For the text-containing cell, return its midpoint in [x, y] coordinate format. 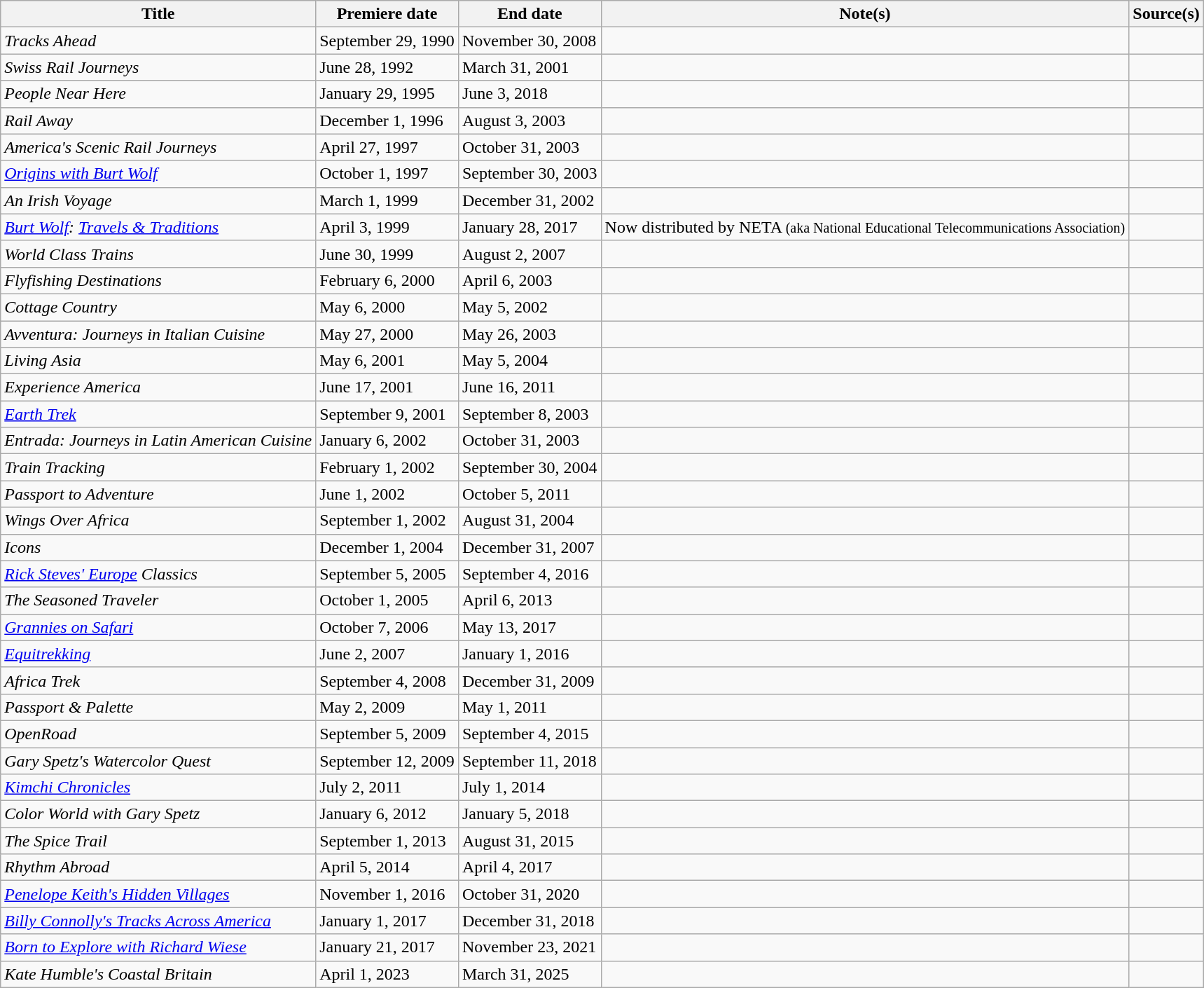
Experience America [158, 387]
Source(s) [1167, 14]
January 6, 2002 [387, 441]
Africa Trek [158, 680]
May 5, 2002 [530, 307]
May 6, 2000 [387, 307]
August 3, 2003 [530, 121]
December 31, 2018 [530, 921]
October 1, 2005 [387, 601]
September 1, 2013 [387, 841]
January 6, 2012 [387, 814]
September 5, 2005 [387, 574]
Billy Connolly's Tracks Across America [158, 921]
August 31, 2004 [530, 521]
Tracks Ahead [158, 41]
October 7, 2006 [387, 627]
The Spice Trail [158, 841]
May 27, 2000 [387, 334]
July 1, 2014 [530, 788]
August 2, 2007 [530, 254]
America's Scenic Rail Journeys [158, 147]
September 4, 2015 [530, 734]
Rhythm Abroad [158, 867]
April 27, 1997 [387, 147]
June 1, 2002 [387, 494]
April 5, 2014 [387, 867]
October 5, 2011 [530, 494]
June 2, 2007 [387, 654]
Earth Trek [158, 414]
April 6, 2013 [530, 601]
September 30, 2003 [530, 174]
January 21, 2017 [387, 947]
Entrada: Journeys in Latin American Cuisine [158, 441]
End date [530, 14]
April 1, 2023 [387, 974]
December 31, 2002 [530, 200]
April 6, 2003 [530, 280]
December 1, 1996 [387, 121]
September 1, 2002 [387, 521]
September 30, 2004 [530, 467]
An Irish Voyage [158, 200]
Passport & Palette [158, 707]
June 17, 2001 [387, 387]
May 26, 2003 [530, 334]
Living Asia [158, 361]
Title [158, 14]
November 30, 2008 [530, 41]
Penelope Keith's Hidden Villages [158, 894]
Gary Spetz's Watercolor Quest [158, 760]
April 4, 2017 [530, 867]
July 2, 2011 [387, 788]
The Seasoned Traveler [158, 601]
September 4, 2008 [387, 680]
September 9, 2001 [387, 414]
Passport to Adventure [158, 494]
June 30, 1999 [387, 254]
OpenRoad [158, 734]
Color World with Gary Spetz [158, 814]
Kate Humble's Coastal Britain [158, 974]
Cottage Country [158, 307]
January 1, 2016 [530, 654]
Equitrekking [158, 654]
September 29, 1990 [387, 41]
May 1, 2011 [530, 707]
Origins with Burt Wolf [158, 174]
March 31, 2025 [530, 974]
September 4, 2016 [530, 574]
March 1, 1999 [387, 200]
December 31, 2007 [530, 547]
September 11, 2018 [530, 760]
October 1, 1997 [387, 174]
Flyfishing Destinations [158, 280]
May 2, 2009 [387, 707]
January 1, 2017 [387, 921]
February 1, 2002 [387, 467]
November 1, 2016 [387, 894]
Kimchi Chronicles [158, 788]
April 3, 1999 [387, 227]
Swiss Rail Journeys [158, 67]
December 1, 2004 [387, 547]
August 31, 2015 [530, 841]
December 31, 2009 [530, 680]
May 5, 2004 [530, 361]
Grannies on Safari [158, 627]
Born to Explore with Richard Wiese [158, 947]
Train Tracking [158, 467]
Wings Over Africa [158, 521]
Rail Away [158, 121]
November 23, 2021 [530, 947]
June 28, 1992 [387, 67]
June 16, 2011 [530, 387]
May 6, 2001 [387, 361]
January 29, 1995 [387, 94]
Rick Steves' Europe Classics [158, 574]
Icons [158, 547]
March 31, 2001 [530, 67]
Now distributed by NETA (aka National Educational Telecommunications Association) [865, 227]
September 5, 2009 [387, 734]
September 12, 2009 [387, 760]
February 6, 2000 [387, 280]
January 28, 2017 [530, 227]
Burt Wolf: Travels & Traditions [158, 227]
October 31, 2020 [530, 894]
World Class Trains [158, 254]
September 8, 2003 [530, 414]
January 5, 2018 [530, 814]
Premiere date [387, 14]
June 3, 2018 [530, 94]
People Near Here [158, 94]
Note(s) [865, 14]
May 13, 2017 [530, 627]
Avventura: Journeys in Italian Cuisine [158, 334]
